For the text-containing cell, return its midpoint in [X, Y] coordinate format. 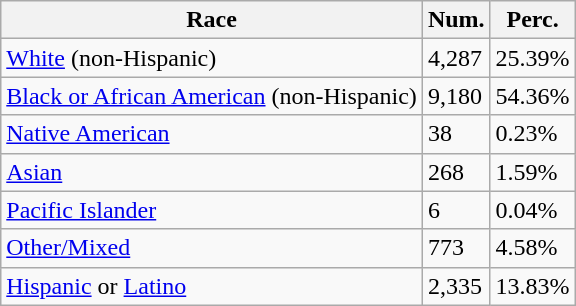
Perc. [532, 20]
4,287 [456, 58]
0.04% [532, 210]
268 [456, 172]
4.58% [532, 248]
Pacific Islander [212, 210]
2,335 [456, 286]
54.36% [532, 96]
White (non-Hispanic) [212, 58]
9,180 [456, 96]
Asian [212, 172]
Other/Mixed [212, 248]
6 [456, 210]
Race [212, 20]
Num. [456, 20]
Native American [212, 134]
13.83% [532, 286]
1.59% [532, 172]
0.23% [532, 134]
38 [456, 134]
Hispanic or Latino [212, 286]
Black or African American (non-Hispanic) [212, 96]
25.39% [532, 58]
773 [456, 248]
